Provide the [X, Y] coordinate of the cell's center where the given text is located.  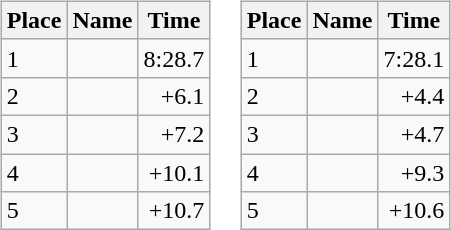
+9.3 [414, 173]
+10.7 [174, 211]
8:28.7 [174, 58]
7:28.1 [414, 58]
+10.6 [414, 211]
+10.1 [174, 173]
+7.2 [174, 134]
+4.7 [414, 134]
+4.4 [414, 96]
+6.1 [174, 96]
